Output the (x, y) coordinate of the center of the cell containing the given text.  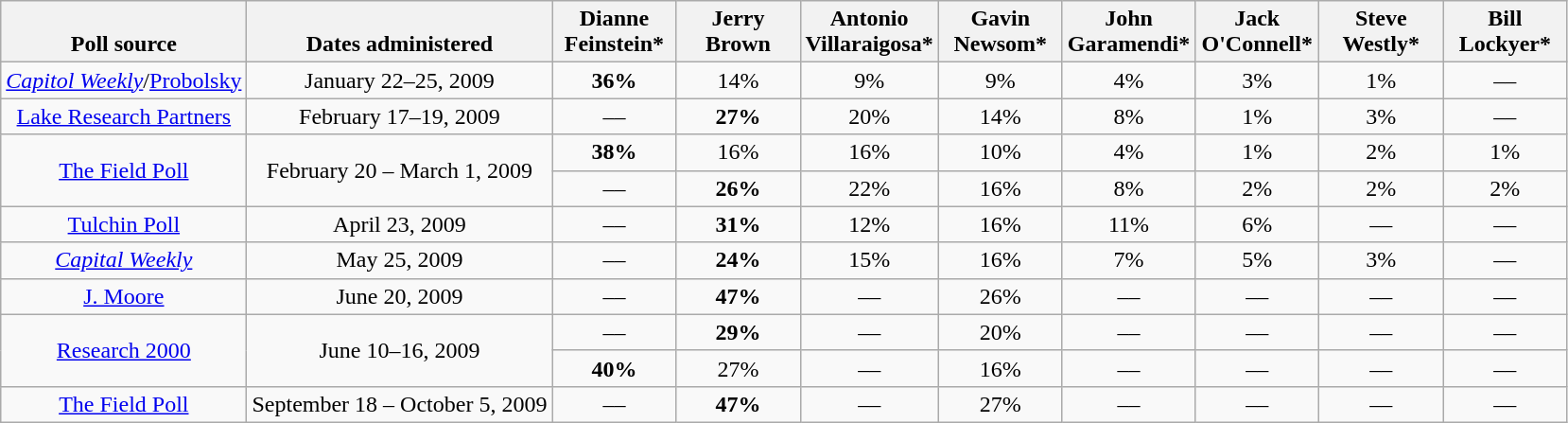
February 20 – March 1, 2009 (399, 170)
JerryBrown (738, 32)
40% (615, 368)
May 25, 2009 (399, 260)
6% (1258, 224)
Tulchin Poll (124, 224)
Capitol Weekly/Probolsky (124, 80)
Research 2000 (124, 350)
April 23, 2009 (399, 224)
5% (1258, 260)
Poll source (124, 32)
JackO'Connell* (1258, 32)
Capital Weekly (124, 260)
January 22–25, 2009 (399, 80)
June 10–16, 2009 (399, 350)
24% (738, 260)
29% (738, 332)
38% (615, 152)
10% (1001, 152)
September 18 – October 5, 2009 (399, 404)
Lake Research Partners (124, 116)
DianneFeinstein* (615, 32)
7% (1128, 260)
11% (1128, 224)
J. Moore (124, 296)
June 20, 2009 (399, 296)
12% (869, 224)
Dates administered (399, 32)
15% (869, 260)
22% (869, 188)
February 17–19, 2009 (399, 116)
31% (738, 224)
36% (615, 80)
BillLockyer* (1506, 32)
JohnGaramendi* (1128, 32)
AntonioVillaraigosa* (869, 32)
GavinNewsom* (1001, 32)
SteveWestly* (1381, 32)
